From the cell containing the given text, extract its center point as (X, Y) coordinate. 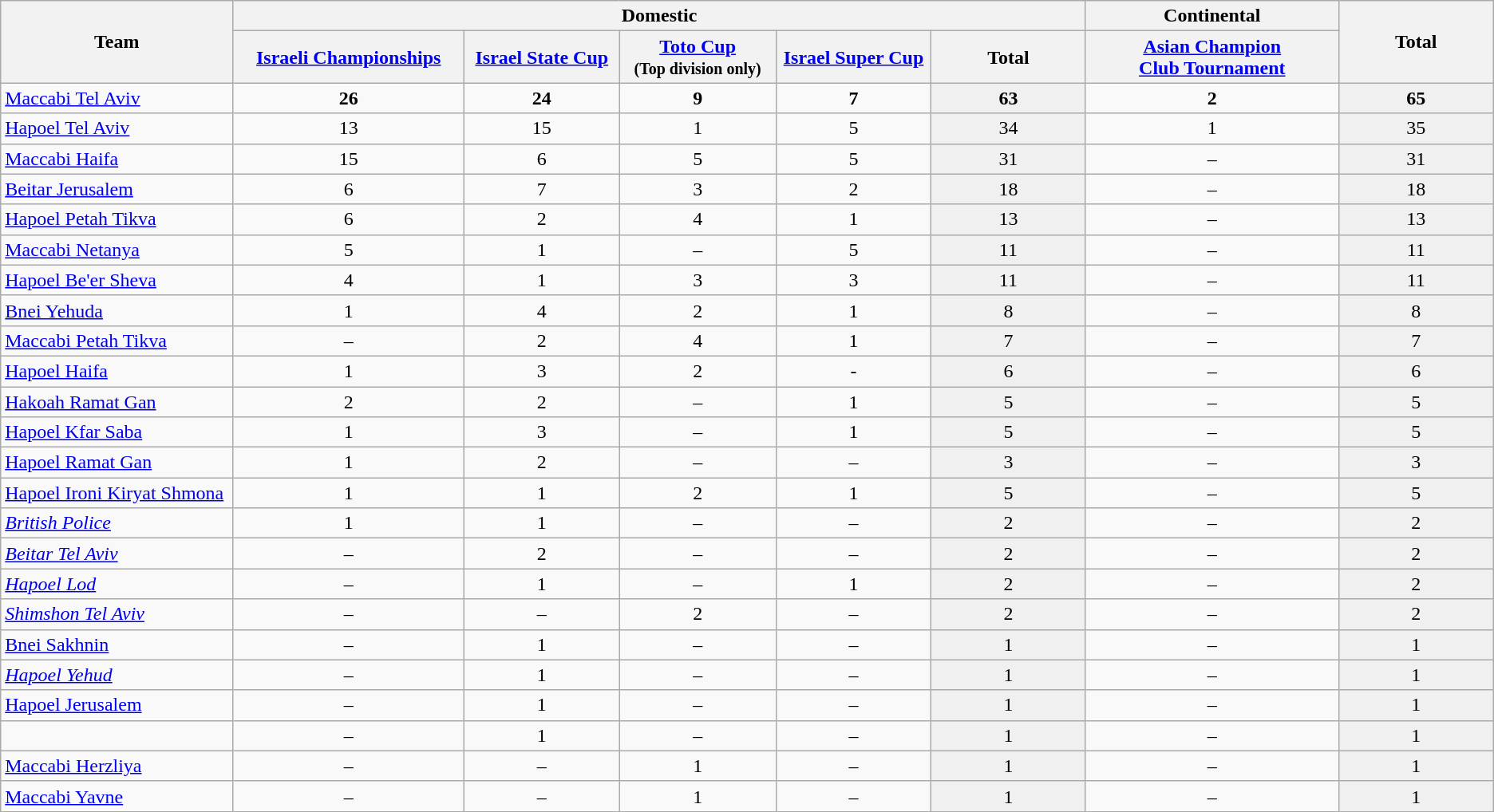
Maccabi Tel Aviv (117, 98)
Domestic (659, 16)
Hapoel Lod (117, 584)
Maccabi Netanya (117, 250)
Maccabi Haifa (117, 159)
Hapoel Ironi Kiryat Shmona (117, 493)
26 (349, 98)
Hakoah Ramat Gan (117, 401)
Israel Super Cup (854, 57)
Hapoel Haifa (117, 371)
34 (1008, 128)
Team (117, 41)
Bnei Sakhnin (117, 644)
- (854, 371)
Hapoel Kfar Saba (117, 432)
Hapoel Yehud (117, 675)
Continental (1211, 16)
24 (542, 98)
Beitar Jerusalem (117, 189)
Maccabi Petah Tikva (117, 341)
65 (1416, 98)
9 (698, 98)
Hapoel Jerusalem (117, 705)
Maccabi Herzliya (117, 766)
Hapoel Petah Tikva (117, 219)
Toto Cup(Top division only) (698, 57)
Israel State Cup (542, 57)
British Police (117, 523)
Hapoel Be'er Sheva (117, 280)
Asian ChampionClub Tournament (1211, 57)
Shimshon Tel Aviv (117, 614)
Hapoel Tel Aviv (117, 128)
35 (1416, 128)
Bnei Yehuda (117, 310)
Hapoel Ramat Gan (117, 463)
63 (1008, 98)
Beitar Tel Aviv (117, 554)
Israeli Championships (349, 57)
Maccabi Yavne (117, 796)
